From the cell containing the given text, extract its center point as (X, Y) coordinate. 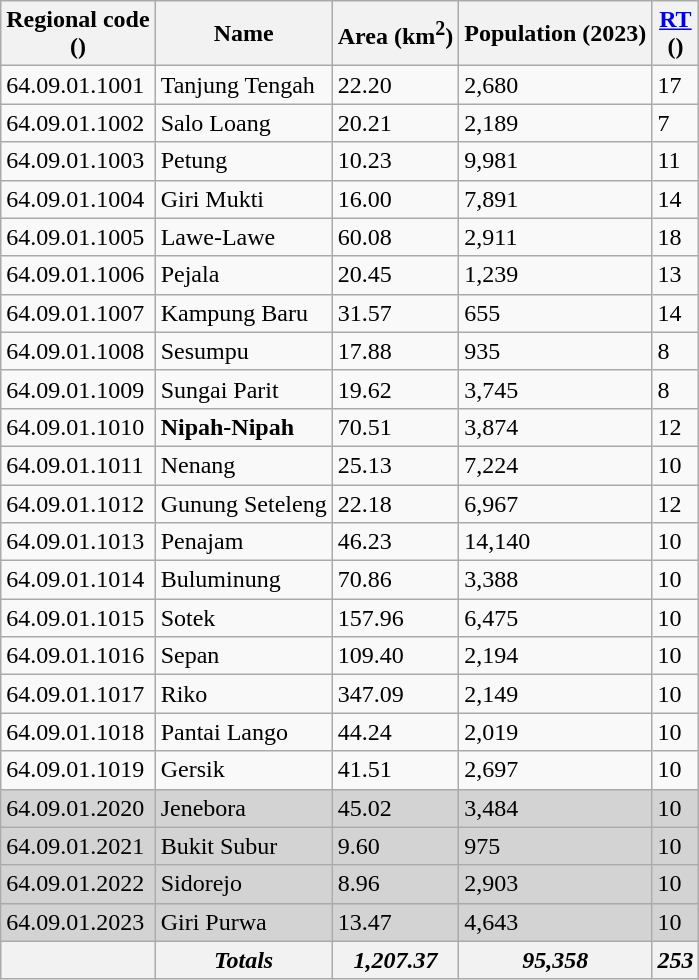
16.00 (396, 199)
7,224 (556, 465)
13.47 (396, 922)
70.86 (396, 580)
3,484 (556, 808)
8.96 (396, 884)
64.09.01.1008 (78, 351)
Name (244, 34)
64.09.01.1013 (78, 542)
Nipah-Nipah (244, 427)
975 (556, 846)
64.09.01.2023 (78, 922)
20.21 (396, 123)
4,643 (556, 922)
3,388 (556, 580)
2,911 (556, 237)
253 (676, 960)
18 (676, 237)
1,207.37 (396, 960)
Kampung Baru (244, 313)
17 (676, 85)
Sotek (244, 618)
64.09.01.1002 (78, 123)
64.09.01.1007 (78, 313)
935 (556, 351)
6,967 (556, 503)
3,874 (556, 427)
655 (556, 313)
14,140 (556, 542)
2,019 (556, 732)
22.18 (396, 503)
13 (676, 275)
Population (2023) (556, 34)
2,194 (556, 656)
2,680 (556, 85)
Totals (244, 960)
64.09.01.1001 (78, 85)
64.09.01.1009 (78, 389)
347.09 (396, 694)
22.20 (396, 85)
Buluminung (244, 580)
64.09.01.2021 (78, 846)
45.02 (396, 808)
Bukit Subur (244, 846)
Area (km2) (396, 34)
46.23 (396, 542)
109.40 (396, 656)
Gunung Seteleng (244, 503)
7,891 (556, 199)
Lawe-Lawe (244, 237)
Sesumpu (244, 351)
1,239 (556, 275)
64.09.01.1017 (78, 694)
19.62 (396, 389)
64.09.01.1003 (78, 161)
RT() (676, 34)
10.23 (396, 161)
64.09.01.1004 (78, 199)
Sidorejo (244, 884)
64.09.01.1016 (78, 656)
Jenebora (244, 808)
9.60 (396, 846)
64.09.01.1015 (78, 618)
64.09.01.1014 (78, 580)
Sungai Parit (244, 389)
Petung (244, 161)
Tanjung Tengah (244, 85)
6,475 (556, 618)
64.09.01.1019 (78, 770)
2,697 (556, 770)
64.09.01.1011 (78, 465)
11 (676, 161)
Salo Loang (244, 123)
157.96 (396, 618)
Sepan (244, 656)
95,358 (556, 960)
Giri Mukti (244, 199)
31.57 (396, 313)
Regional code() (78, 34)
64.09.01.2022 (78, 884)
20.45 (396, 275)
2,189 (556, 123)
3,745 (556, 389)
2,149 (556, 694)
41.51 (396, 770)
Penajam (244, 542)
64.09.01.1005 (78, 237)
64.09.01.1006 (78, 275)
Nenang (244, 465)
64.09.01.1012 (78, 503)
17.88 (396, 351)
Pejala (244, 275)
44.24 (396, 732)
25.13 (396, 465)
Giri Purwa (244, 922)
7 (676, 123)
Pantai Lango (244, 732)
2,903 (556, 884)
60.08 (396, 237)
64.09.01.2020 (78, 808)
70.51 (396, 427)
Riko (244, 694)
9,981 (556, 161)
Gersik (244, 770)
64.09.01.1010 (78, 427)
64.09.01.1018 (78, 732)
